Scan for the cell matching the given text and deliver its (X, Y) coordinate at center. 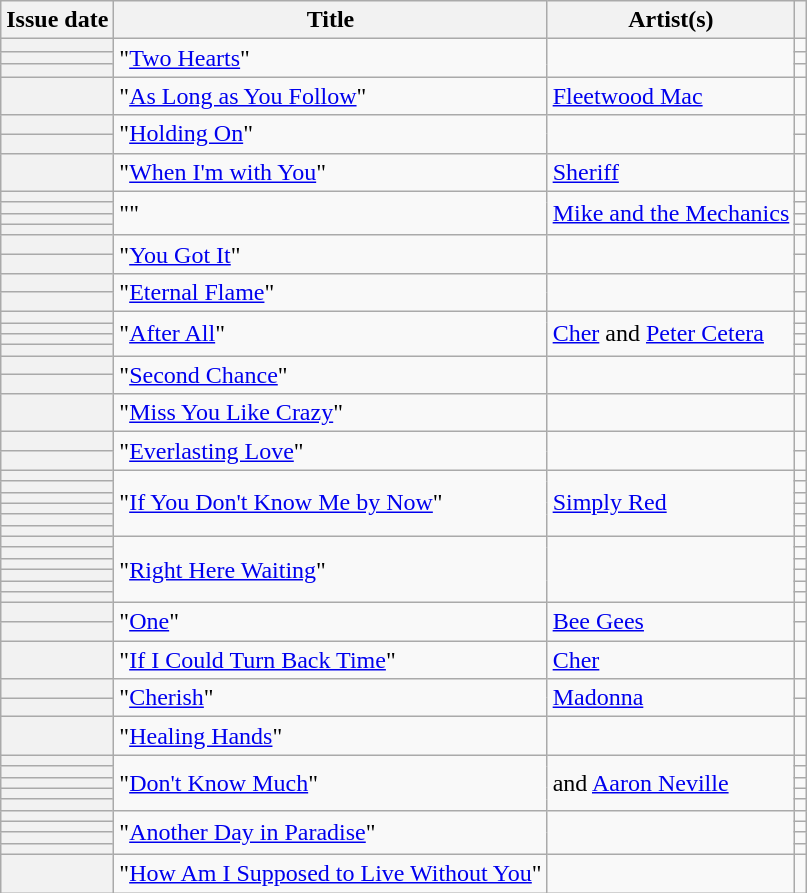
Artist(s) (671, 20)
"Everlasting Love" (330, 451)
Cher and Peter Cetera (671, 333)
Cher (671, 660)
"Cherish" (330, 698)
and Aaron Neville (671, 782)
"Eternal Flame" (330, 292)
"Don't Know Much" (330, 782)
Fleetwood Mac (671, 96)
"If I Could Turn Back Time" (330, 660)
"Holding On" (330, 134)
"When I'm with You" (330, 172)
"If You Don't Know Me by Now" (330, 503)
"Two Hearts" (330, 58)
"How Am I Supposed to Live Without You" (330, 873)
"" (330, 213)
"Miss You Like Crazy" (330, 413)
Madonna (671, 698)
Simply Red (671, 503)
Mike and the Mechanics (671, 213)
"Right Here Waiting" (330, 569)
"Healing Hands" (330, 736)
Bee Gees (671, 622)
"Another Day in Paradise" (330, 832)
Title (330, 20)
"After All" (330, 333)
"You Got It" (330, 254)
"One" (330, 622)
Issue date (58, 20)
"As Long as You Follow" (330, 96)
Sheriff (671, 172)
"Second Chance" (330, 375)
